Extract the [X, Y] coordinate from the center of the cell holding the provided text.  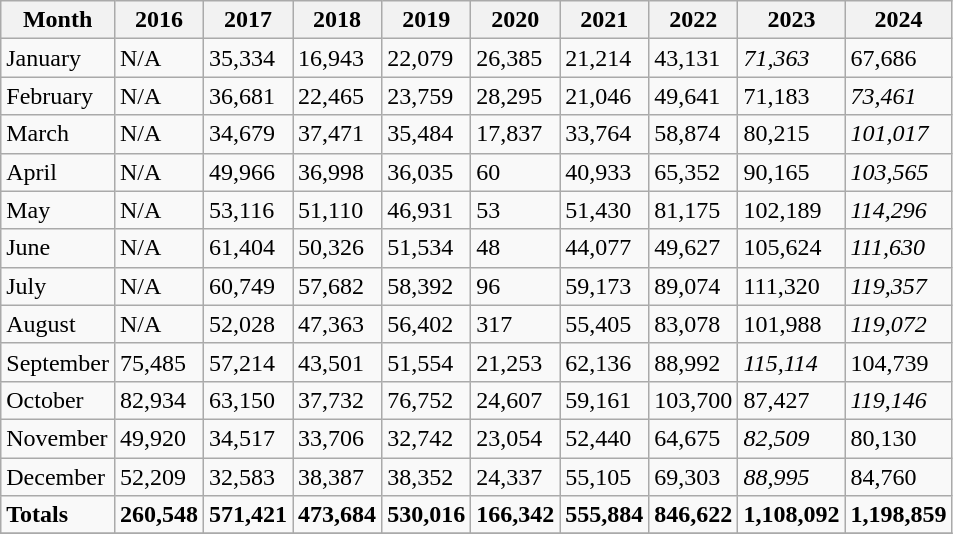
37,471 [338, 134]
1,108,092 [792, 515]
April [58, 172]
317 [516, 324]
69,303 [694, 477]
51,110 [338, 210]
103,700 [694, 400]
21,253 [516, 362]
36,681 [248, 96]
67,686 [898, 58]
59,173 [604, 286]
51,534 [426, 248]
November [58, 438]
89,074 [694, 286]
33,706 [338, 438]
82,509 [792, 438]
February [58, 96]
2021 [604, 20]
43,131 [694, 58]
62,136 [604, 362]
166,342 [516, 515]
571,421 [248, 515]
846,622 [694, 515]
22,465 [338, 96]
24,337 [516, 477]
17,837 [516, 134]
84,760 [898, 477]
Totals [58, 515]
August [58, 324]
47,363 [338, 324]
111,630 [898, 248]
49,627 [694, 248]
88,992 [694, 362]
38,387 [338, 477]
January [58, 58]
52,209 [158, 477]
64,675 [694, 438]
60,749 [248, 286]
57,682 [338, 286]
55,405 [604, 324]
53 [516, 210]
34,517 [248, 438]
37,732 [338, 400]
71,183 [792, 96]
2023 [792, 20]
36,035 [426, 172]
32,742 [426, 438]
115,114 [792, 362]
21,214 [604, 58]
73,461 [898, 96]
2016 [158, 20]
81,175 [694, 210]
52,440 [604, 438]
52,028 [248, 324]
119,072 [898, 324]
58,392 [426, 286]
2018 [338, 20]
23,759 [426, 96]
51,554 [426, 362]
40,933 [604, 172]
96 [516, 286]
35,334 [248, 58]
September [58, 362]
103,565 [898, 172]
16,943 [338, 58]
119,357 [898, 286]
59,161 [604, 400]
71,363 [792, 58]
36,998 [338, 172]
111,320 [792, 286]
76,752 [426, 400]
101,988 [792, 324]
51,430 [604, 210]
48 [516, 248]
53,116 [248, 210]
55,105 [604, 477]
58,874 [694, 134]
75,485 [158, 362]
July [58, 286]
114,296 [898, 210]
80,130 [898, 438]
43,501 [338, 362]
530,016 [426, 515]
80,215 [792, 134]
26,385 [516, 58]
October [58, 400]
May [58, 210]
61,404 [248, 248]
2022 [694, 20]
28,295 [516, 96]
82,934 [158, 400]
32,583 [248, 477]
24,607 [516, 400]
65,352 [694, 172]
38,352 [426, 477]
23,054 [516, 438]
46,931 [426, 210]
260,548 [158, 515]
102,189 [792, 210]
63,150 [248, 400]
44,077 [604, 248]
March [58, 134]
90,165 [792, 172]
1,198,859 [898, 515]
Month [58, 20]
119,146 [898, 400]
57,214 [248, 362]
88,995 [792, 477]
60 [516, 172]
2017 [248, 20]
2024 [898, 20]
49,966 [248, 172]
2019 [426, 20]
December [58, 477]
49,920 [158, 438]
87,427 [792, 400]
22,079 [426, 58]
June [58, 248]
83,078 [694, 324]
104,739 [898, 362]
34,679 [248, 134]
2020 [516, 20]
35,484 [426, 134]
555,884 [604, 515]
49,641 [694, 96]
473,684 [338, 515]
33,764 [604, 134]
21,046 [604, 96]
101,017 [898, 134]
50,326 [338, 248]
105,624 [792, 248]
56,402 [426, 324]
